Search for the cell housing the specified text and yield its [x, y] center coordinate. 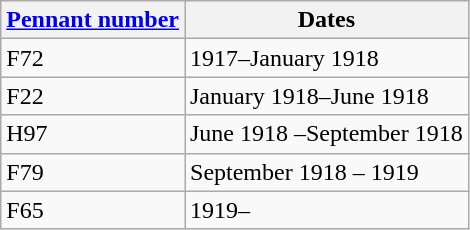
Pennant number [93, 20]
F22 [93, 96]
September 1918 – 1919 [326, 172]
1919– [326, 210]
June 1918 –September 1918 [326, 134]
F65 [93, 210]
H97 [93, 134]
F72 [93, 58]
1917–January 1918 [326, 58]
January 1918–June 1918 [326, 96]
Dates [326, 20]
F79 [93, 172]
